Pinpoint the cell where the given text exists, returning its [X, Y] midpoint coordinate. 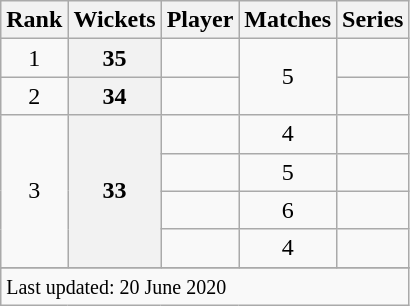
34 [114, 96]
3 [34, 191]
Wickets [114, 20]
2 [34, 96]
Rank [34, 20]
1 [34, 58]
Matches [288, 20]
Last updated: 20 June 2020 [205, 286]
35 [114, 58]
Player [200, 20]
6 [288, 210]
Series [373, 20]
33 [114, 191]
